Determine the (x, y) coordinate at the center of the cell enclosing the given text.  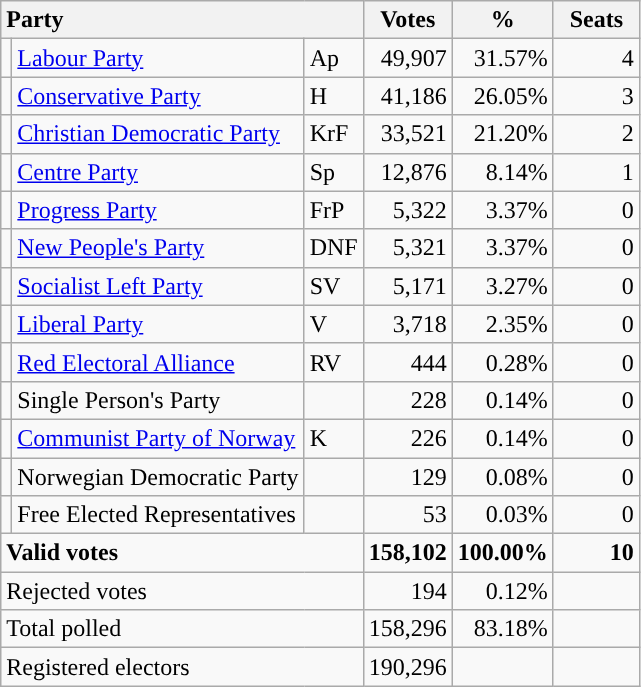
10 (596, 553)
Labour Party (158, 58)
Christian Democratic Party (158, 134)
444 (408, 362)
0.28% (502, 362)
Party (182, 20)
228 (408, 400)
% (502, 20)
0.08% (502, 477)
26.05% (502, 96)
Total polled (182, 629)
49,907 (408, 58)
2.35% (502, 324)
Communist Party of Norway (158, 438)
53 (408, 515)
0.03% (502, 515)
5,171 (408, 286)
Single Person's Party (158, 400)
SV (334, 286)
3,718 (408, 324)
5,322 (408, 210)
Ap (334, 58)
3 (596, 96)
190,296 (408, 667)
83.18% (502, 629)
158,102 (408, 553)
129 (408, 477)
DNF (334, 248)
41,186 (408, 96)
21.20% (502, 134)
3.27% (502, 286)
KrF (334, 134)
New People's Party (158, 248)
Red Electoral Alliance (158, 362)
12,876 (408, 172)
4 (596, 58)
Sp (334, 172)
33,521 (408, 134)
Norwegian Democratic Party (158, 477)
RV (334, 362)
Conservative Party (158, 96)
1 (596, 172)
226 (408, 438)
Liberal Party (158, 324)
H (334, 96)
Centre Party (158, 172)
100.00% (502, 553)
FrP (334, 210)
Socialist Left Party (158, 286)
Valid votes (182, 553)
Registered electors (182, 667)
Votes (408, 20)
8.14% (502, 172)
194 (408, 591)
Seats (596, 20)
V (334, 324)
Progress Party (158, 210)
0.12% (502, 591)
5,321 (408, 248)
158,296 (408, 629)
31.57% (502, 58)
Rejected votes (182, 591)
K (334, 438)
2 (596, 134)
Free Elected Representatives (158, 515)
